Identify which cell holds the provided text, then report its (X, Y) central coordinate. 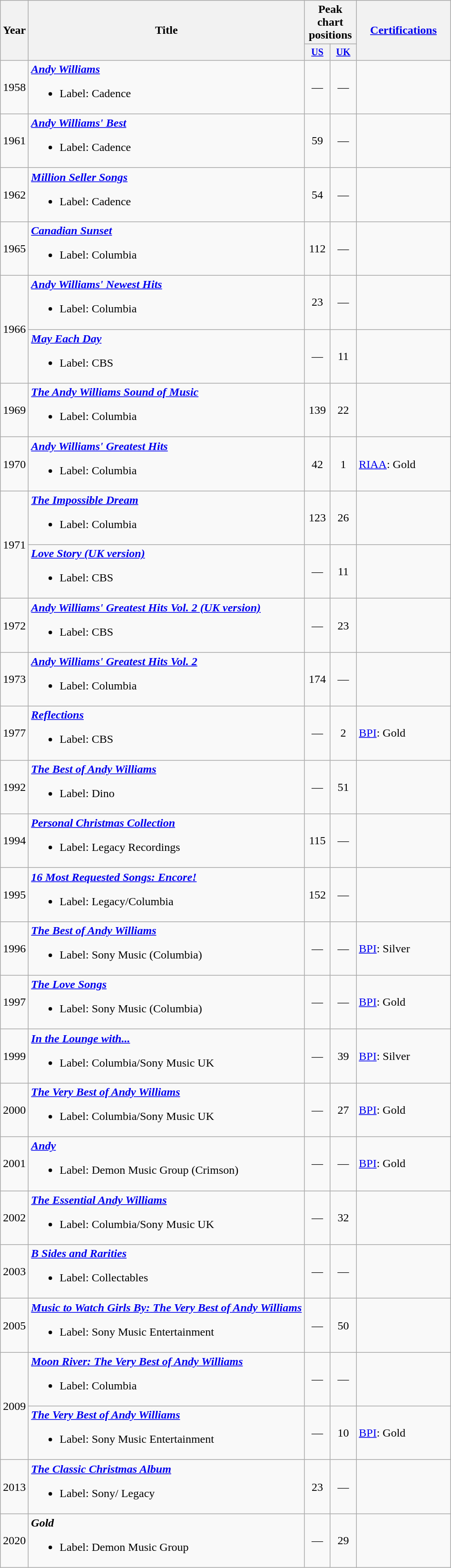
2000 (14, 1109)
1995 (14, 894)
174 (317, 679)
The Best of Andy WilliamsLabel: Dino (167, 787)
22 (343, 410)
Million Seller SongsLabel: Cadence (167, 194)
Certifications (403, 30)
123 (317, 518)
Year (14, 30)
1999 (14, 1056)
16 Most Requested Songs: Encore!Label: Legacy/Columbia (167, 894)
The Impossible DreamLabel: Columbia (167, 518)
The Love SongsLabel: Sony Music (Columbia) (167, 1002)
54 (317, 194)
26 (343, 518)
2013 (14, 1487)
The Very Best of Andy WilliamsLabel: Sony Music Entertainment (167, 1433)
2005 (14, 1326)
1970 (14, 464)
The Classic Christmas AlbumLabel: Sony/ Legacy (167, 1487)
1965 (14, 249)
29 (343, 1541)
1961 (14, 141)
The Essential Andy WilliamsLabel: Columbia/Sony Music UK (167, 1218)
32 (343, 1218)
2002 (14, 1218)
Personal Christmas CollectionLabel: Legacy Recordings (167, 841)
152 (317, 894)
1969 (14, 410)
1962 (14, 194)
Andy WilliamsLabel: Cadence (167, 87)
2009 (14, 1406)
112 (317, 249)
27 (343, 1109)
59 (317, 141)
B Sides and RaritiesLabel: Collectables (167, 1271)
1966 (14, 330)
Peak chart positions (330, 22)
10 (343, 1433)
GoldLabel: Demon Music Group (167, 1541)
Andy Williams' BestLabel: Cadence (167, 141)
1 (343, 464)
1972 (14, 626)
Andy Williams' Greatest Hits Vol. 2Label: Columbia (167, 679)
RIAA: Gold (403, 464)
Canadian SunsetLabel: Columbia (167, 249)
US (317, 52)
2 (343, 733)
1958 (14, 87)
1992 (14, 787)
Music to Watch Girls By: The Very Best of Andy WilliamsLabel: Sony Music Entertainment (167, 1326)
1971 (14, 545)
The Best of Andy WilliamsLabel: Sony Music (Columbia) (167, 949)
1973 (14, 679)
In the Lounge with...Label: Columbia/Sony Music UK (167, 1056)
The Very Best of Andy WilliamsLabel: Columbia/Sony Music UK (167, 1109)
139 (317, 410)
115 (317, 841)
2020 (14, 1541)
The Andy Williams Sound of MusicLabel: Columbia (167, 410)
2001 (14, 1164)
1994 (14, 841)
Andy Williams' Newest HitsLabel: Columbia (167, 303)
39 (343, 1056)
50 (343, 1326)
Andy Williams' Greatest HitsLabel: Columbia (167, 464)
AndyLabel: Demon Music Group (Crimson) (167, 1164)
2003 (14, 1271)
1977 (14, 733)
ReflectionsLabel: CBS (167, 733)
UK (343, 52)
Moon River: The Very Best of Andy WilliamsLabel: Columbia (167, 1379)
Andy Williams' Greatest Hits Vol. 2 (UK version)Label: CBS (167, 626)
May Each DayLabel: CBS (167, 356)
51 (343, 787)
Love Story (UK version)Label: CBS (167, 571)
1997 (14, 1002)
42 (317, 464)
1996 (14, 949)
Title (167, 30)
